Identify which cell holds the provided text, then report its [x, y] central coordinate. 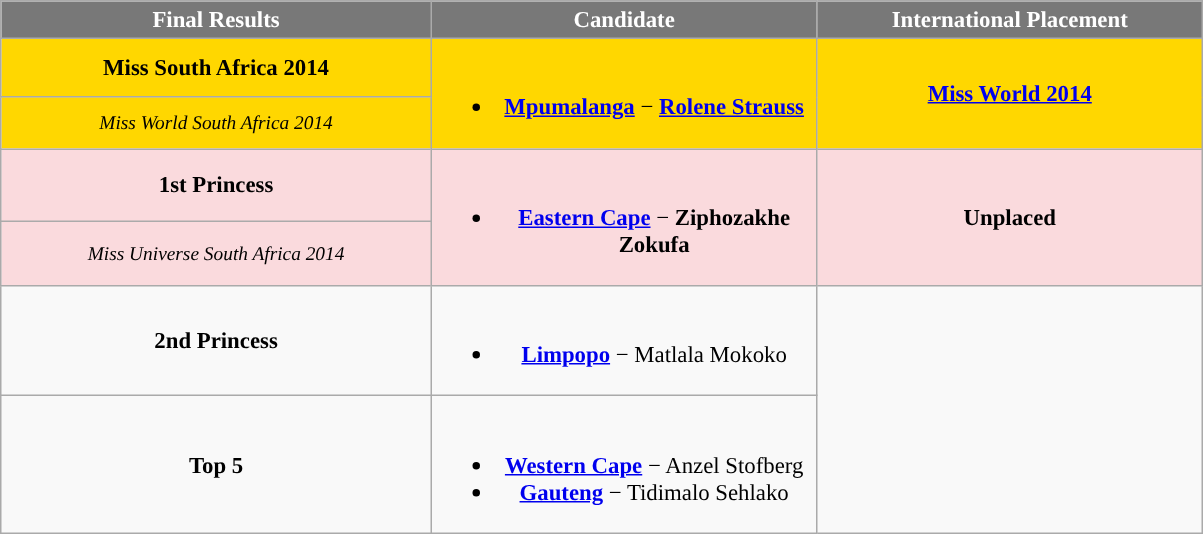
Limpopo − Matlala Mokoko [624, 341]
International Placement [1010, 20]
Candidate [624, 20]
Western Cape − Anzel StofbergGauteng − Tidimalo Sehlako [624, 464]
Miss Universe South Africa 2014 [216, 253]
1st Princess [216, 186]
Miss World South Africa 2014 [216, 123]
Final Results [216, 20]
Miss South Africa 2014 [216, 68]
Eastern Cape − Ziphozakhe Zokufa [624, 218]
Miss World 2014 [1010, 94]
Top 5 [216, 464]
Mpumalanga − Rolene Strauss [624, 94]
2nd Princess [216, 341]
Unplaced [1010, 218]
